Locate the cell with the specified text and output its [X, Y] center coordinate. 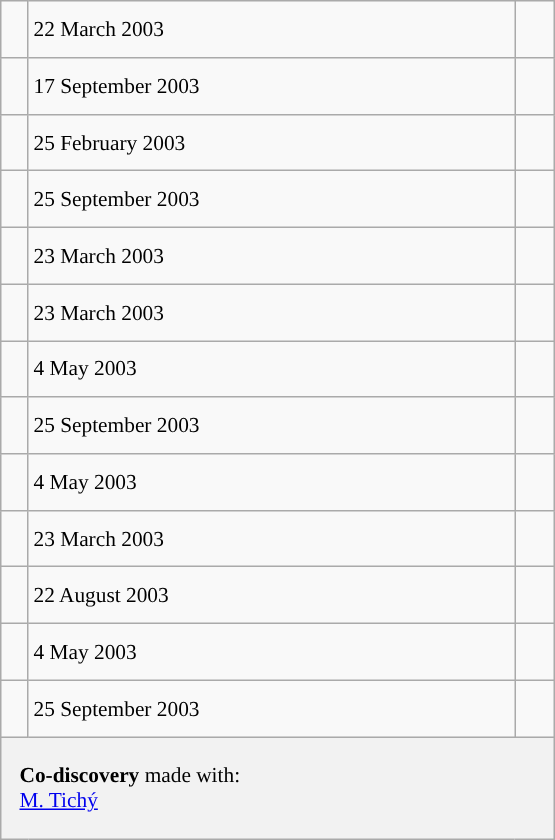
25 February 2003 [272, 142]
22 August 2003 [272, 596]
17 September 2003 [272, 86]
22 March 2003 [272, 30]
Co-discovery made with: M. Tichý [278, 788]
